Pinpoint the cell where the given text exists, returning its (X, Y) midpoint coordinate. 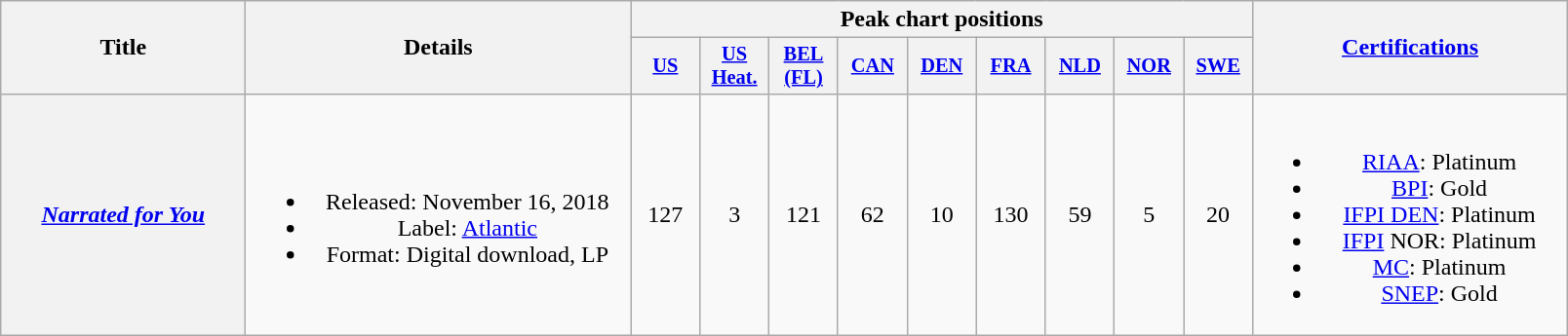
20 (1219, 214)
59 (1080, 214)
121 (804, 214)
5 (1149, 214)
62 (872, 214)
Certifications (1410, 48)
127 (665, 214)
Details (439, 48)
SWE (1219, 66)
Peak chart positions (942, 19)
10 (942, 214)
NOR (1149, 66)
USHeat. (735, 66)
US (665, 66)
DEN (942, 66)
Narrated for You (123, 214)
NLD (1080, 66)
Title (123, 48)
Released: November 16, 2018Label: AtlanticFormat: Digital download, LP (439, 214)
BEL(FL) (804, 66)
RIAA: PlatinumBPI: GoldIFPI DEN: PlatinumIFPI NOR: PlatinumMC: PlatinumSNEP: Gold (1410, 214)
FRA (1010, 66)
130 (1010, 214)
CAN (872, 66)
3 (735, 214)
